Extract the [X, Y] coordinate from the center of the cell holding the provided text.  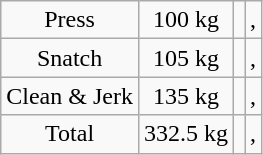
135 kg [186, 96]
Press [70, 20]
332.5 kg [186, 134]
Snatch [70, 58]
105 kg [186, 58]
Total [70, 134]
100 kg [186, 20]
Clean & Jerk [70, 96]
